For the text-containing cell, return its midpoint in [X, Y] coordinate format. 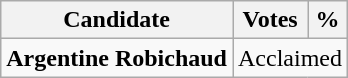
% [328, 20]
Argentine Robichaud [117, 58]
Acclaimed [290, 58]
Candidate [117, 20]
Votes [270, 20]
